Provide the (X, Y) coordinate of the cell's center where the given text is located.  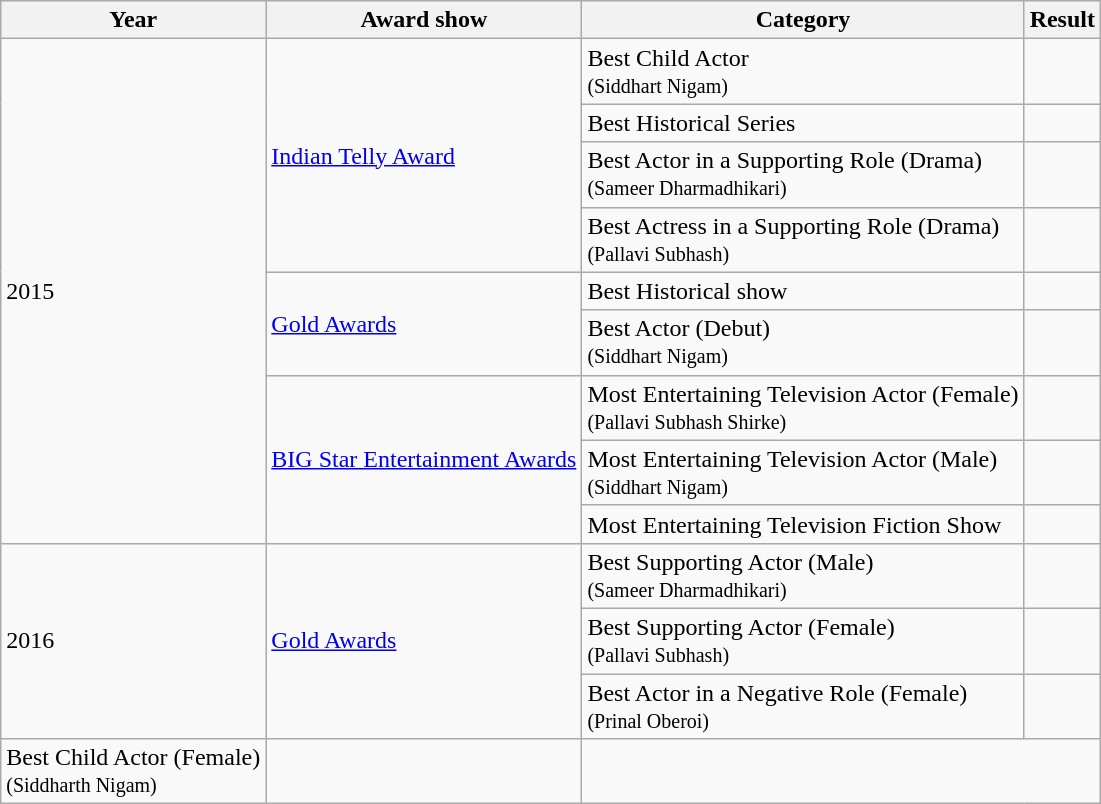
Award show (424, 20)
2016 (134, 640)
Best Child Actor(Siddhart Nigam) (803, 72)
Best Supporting Actor (Male)(Sameer Dharmadhikari) (803, 576)
Best Child Actor (Female)(Siddharth Nigam) (134, 772)
Best Actor in a Negative Role (Female)(Prinal Oberoi) (803, 706)
Most Entertaining Television Fiction Show (803, 524)
Indian Telly Award (424, 156)
Most Entertaining Television Actor (Male)(Siddhart Nigam) (803, 472)
Best Actor (Debut)(Siddhart Nigam) (803, 342)
Best Actress in a Supporting Role (Drama) (Pallavi Subhash) (803, 240)
Category (803, 20)
Best Supporting Actor (Female)(Pallavi Subhash) (803, 640)
Result (1062, 20)
2015 (134, 292)
Best Historical Series (803, 123)
BIG Star Entertainment Awards (424, 459)
Best Historical show (803, 291)
Year (134, 20)
Most Entertaining Television Actor (Female)(Pallavi Subhash Shirke) (803, 408)
Best Actor in a Supporting Role (Drama) (Sameer Dharmadhikari) (803, 174)
